Provide the (x, y) coordinate of the cell's center where the given text is located.  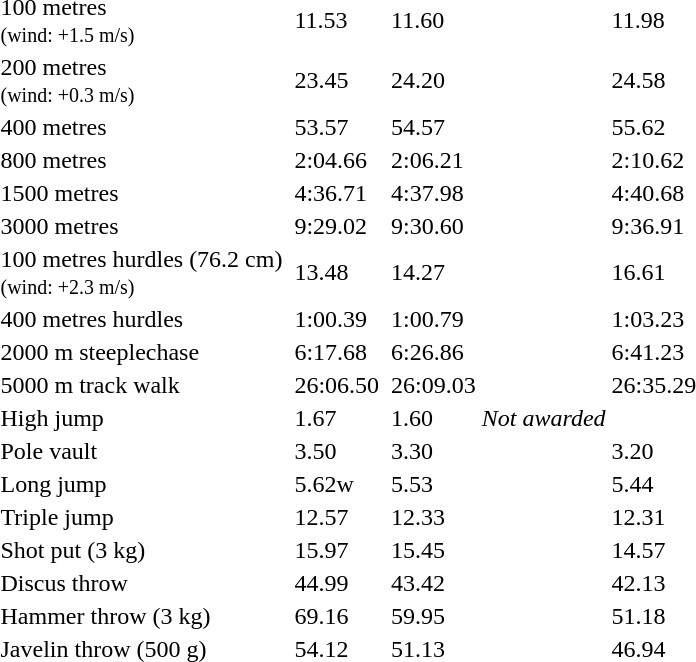
15.97 (337, 550)
24.20 (434, 80)
5.53 (434, 484)
26:09.03 (434, 385)
2:06.21 (434, 160)
6:26.86 (434, 352)
1:00.39 (337, 319)
26:06.50 (337, 385)
15.45 (434, 550)
54.57 (434, 127)
3.50 (337, 451)
12.33 (434, 517)
1.60 (434, 418)
53.57 (337, 127)
69.16 (337, 616)
6:17.68 (337, 352)
5.62w (337, 484)
4:37.98 (434, 193)
3.30 (434, 451)
12.57 (337, 517)
4:36.71 (337, 193)
Not awarded (544, 418)
9:30.60 (434, 226)
1:00.79 (434, 319)
2:04.66 (337, 160)
14.27 (434, 272)
43.42 (434, 583)
9:29.02 (337, 226)
44.99 (337, 583)
13.48 (337, 272)
59.95 (434, 616)
1.67 (337, 418)
23.45 (337, 80)
